Locate the cell with the specified text and output its (X, Y) center coordinate. 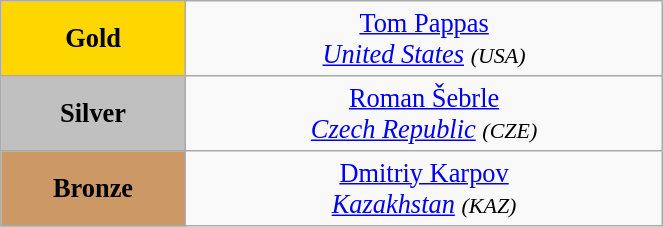
Roman ŠebrleCzech Republic (CZE) (424, 112)
Bronze (94, 188)
Dmitriy KarpovKazakhstan (KAZ) (424, 188)
Tom PappasUnited States (USA) (424, 38)
Silver (94, 112)
Gold (94, 38)
